Pinpoint the cell where the given text exists, returning its (x, y) midpoint coordinate. 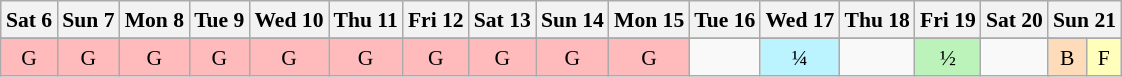
Wed 17 (800, 20)
Sun 14 (572, 20)
Thu 11 (365, 20)
Sat 20 (1014, 20)
Thu 18 (877, 20)
½ (948, 56)
B (1067, 56)
Fri 12 (436, 20)
F (1104, 56)
Tue 16 (724, 20)
Mon 8 (154, 20)
Sun 21 (1084, 20)
Fri 19 (948, 20)
Mon 15 (649, 20)
Wed 10 (288, 20)
Sat 13 (502, 20)
¼ (800, 56)
Sat 6 (29, 20)
Tue 9 (219, 20)
Sun 7 (88, 20)
